Detect which cell encompasses the target text, then output its [x, y] center coordinate. 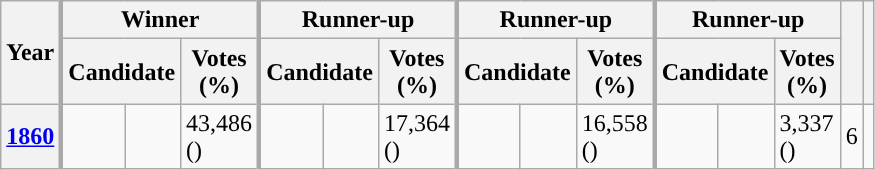
3,337 () [807, 136]
6 [852, 136]
43,486() [220, 136]
17,364() [418, 136]
16,558() [616, 136]
1860 [32, 136]
Year [32, 52]
Winner [160, 20]
